From the cell containing the given text, extract its center point as (X, Y) coordinate. 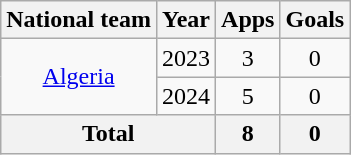
3 (248, 58)
2023 (186, 58)
Algeria (79, 77)
Year (186, 20)
8 (248, 134)
2024 (186, 96)
Total (108, 134)
5 (248, 96)
Goals (315, 20)
Apps (248, 20)
National team (79, 20)
